Provide the [X, Y] coordinate of the cell's center where the given text is located.  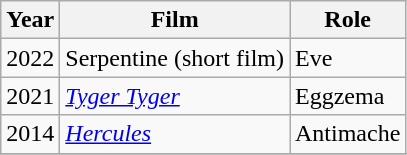
Hercules [175, 134]
2021 [30, 96]
Film [175, 20]
Tyger Tyger [175, 96]
Eggzema [348, 96]
Antimache [348, 134]
2022 [30, 58]
2014 [30, 134]
Role [348, 20]
Serpentine (short film) [175, 58]
Eve [348, 58]
Year [30, 20]
